Pinpoint the cell where the given text exists, returning its [X, Y] midpoint coordinate. 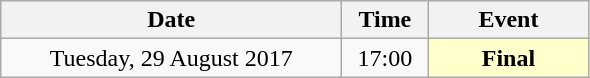
Date [172, 20]
Time [385, 20]
Final [508, 58]
17:00 [385, 58]
Event [508, 20]
Tuesday, 29 August 2017 [172, 58]
